Provide the [x, y] coordinate of the cell's center where the given text is located.  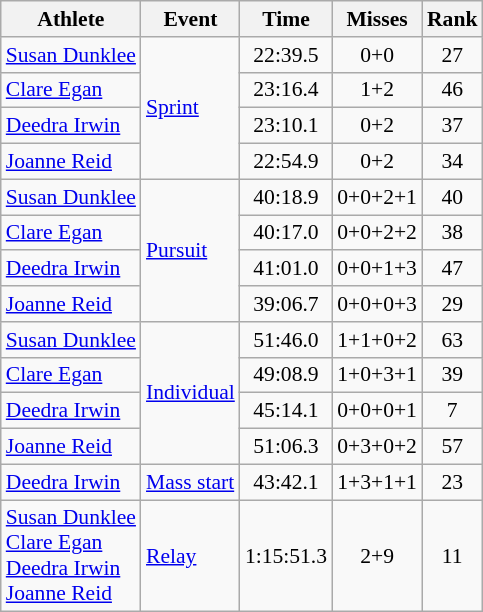
0+0+0+3 [377, 304]
0+0+1+3 [377, 269]
38 [452, 233]
51:46.0 [286, 340]
1+2 [377, 90]
63 [452, 340]
46 [452, 90]
47 [452, 269]
Misses [377, 19]
57 [452, 447]
Event [190, 19]
0+0+0+1 [377, 411]
41:01.0 [286, 269]
7 [452, 411]
39 [452, 375]
51:06.3 [286, 447]
34 [452, 162]
23:16.4 [286, 90]
0+0+2+2 [377, 233]
29 [452, 304]
0+0 [377, 55]
22:39.5 [286, 55]
45:14.1 [286, 411]
Athlete [71, 19]
Sprint [190, 108]
49:08.9 [286, 375]
37 [452, 126]
40 [452, 197]
Relay [190, 556]
27 [452, 55]
2+9 [377, 556]
Mass start [190, 482]
Rank [452, 19]
1:15:51.3 [286, 556]
1+1+0+2 [377, 340]
Susan DunkleeClare EganDeedra IrwinJoanne Reid [71, 556]
40:17.0 [286, 233]
0+3+0+2 [377, 447]
39:06.7 [286, 304]
1+3+1+1 [377, 482]
Time [286, 19]
23 [452, 482]
Pursuit [190, 250]
43:42.1 [286, 482]
40:18.9 [286, 197]
Individual [190, 393]
1+0+3+1 [377, 375]
23:10.1 [286, 126]
22:54.9 [286, 162]
11 [452, 556]
0+0+2+1 [377, 197]
